Scan for the cell matching the given text and deliver its [x, y] coordinate at center. 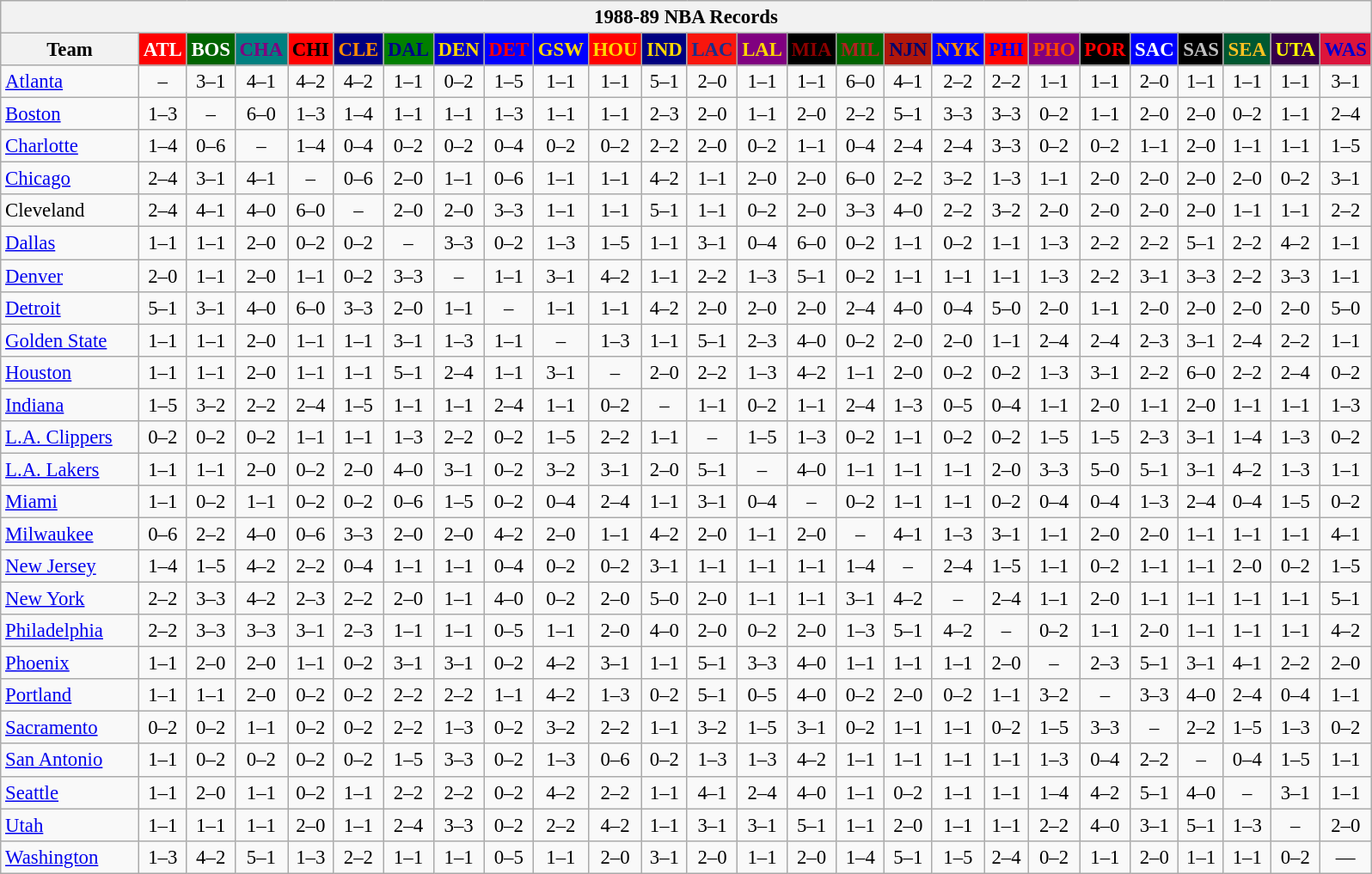
CLE [358, 50]
LAL [762, 50]
ATL [162, 50]
Washington [70, 857]
Detroit [70, 308]
Utah [70, 825]
Miami [70, 502]
San Antonio [70, 761]
Dallas [70, 243]
NJN [908, 50]
Seattle [70, 792]
Phoenix [70, 663]
HOU [616, 50]
1988-89 NBA Records [686, 17]
— [1345, 857]
SAC [1155, 50]
DAL [409, 50]
Cleveland [70, 211]
Golden State [70, 340]
POR [1106, 50]
MIA [812, 50]
UTA [1295, 50]
Chicago [70, 179]
New Jersey [70, 566]
Indiana [70, 405]
DET [509, 50]
WAS [1345, 50]
NYK [958, 50]
Philadelphia [70, 631]
L.A. Clippers [70, 437]
CHI [310, 50]
LAC [712, 50]
CHA [261, 50]
GSW [560, 50]
New York [70, 599]
Team [70, 50]
MIL [861, 50]
Portland [70, 695]
IND [665, 50]
Sacramento [70, 728]
Milwaukee [70, 534]
PHO [1054, 50]
SAS [1201, 50]
Charlotte [70, 146]
DEN [459, 50]
Boston [70, 114]
Atlanta [70, 82]
BOS [211, 50]
Houston [70, 372]
Denver [70, 276]
L.A. Lakers [70, 469]
PHI [1006, 50]
SEA [1246, 50]
